Output the [x, y] coordinate of the center of the cell containing the given text.  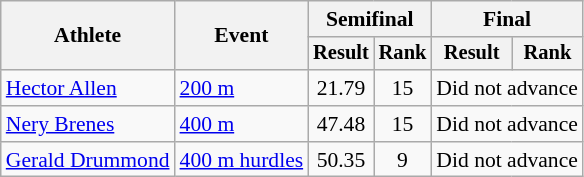
21.79 [341, 88]
Nery Brenes [88, 124]
Final [507, 19]
Athlete [88, 36]
Semifinal [370, 19]
Event [242, 36]
400 m [242, 124]
47.48 [341, 124]
Hector Allen [88, 88]
200 m [242, 88]
